Extract the [X, Y] coordinate from the center of the cell holding the provided text.  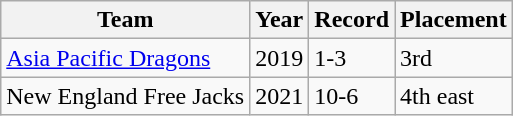
10-6 [352, 96]
New England Free Jacks [126, 96]
2021 [280, 96]
Team [126, 20]
1-3 [352, 58]
2019 [280, 58]
Asia Pacific Dragons [126, 58]
4th east [454, 96]
Record [352, 20]
3rd [454, 58]
Placement [454, 20]
Year [280, 20]
